Return [X, Y] of the center of cell containing provided text 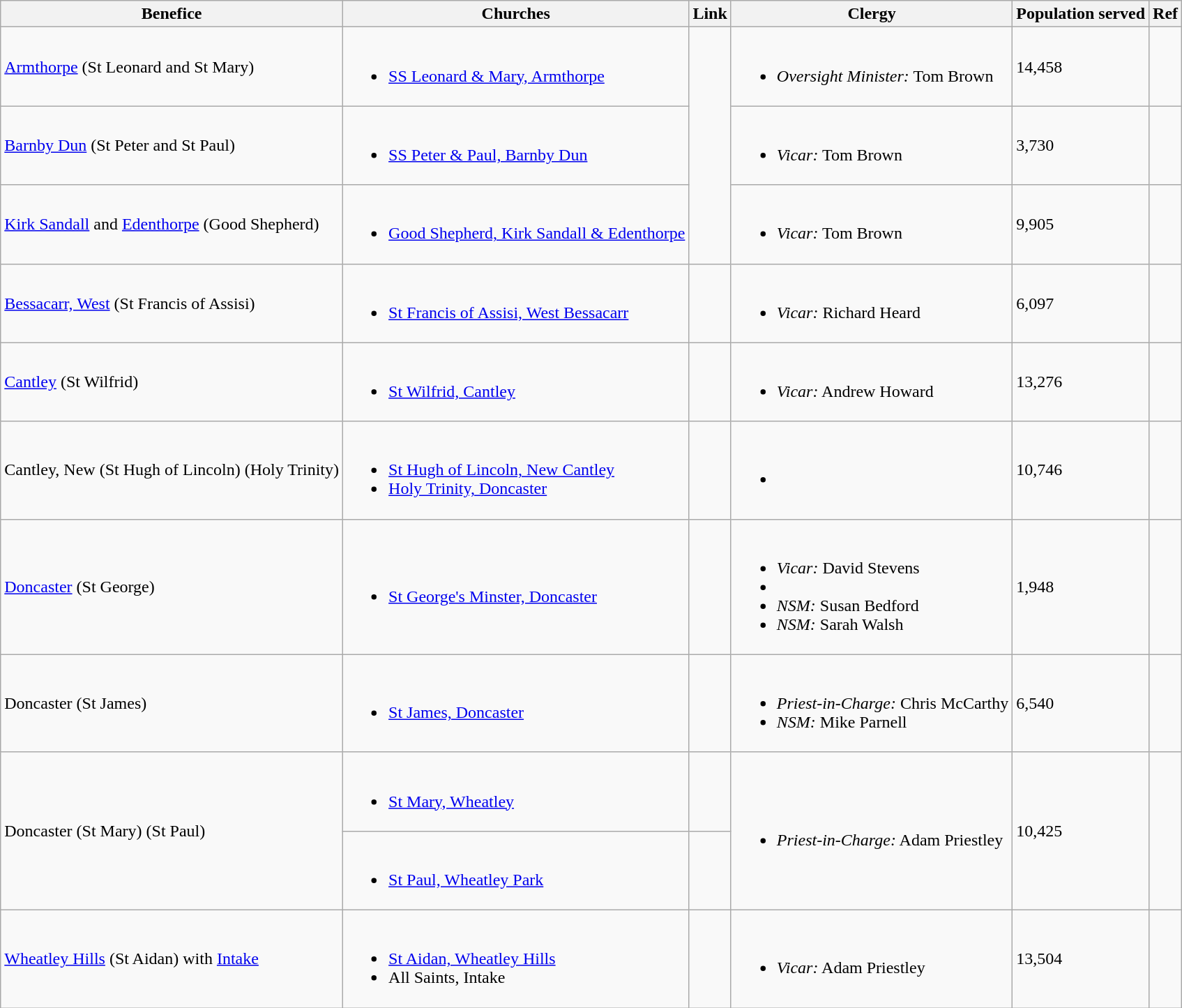
SS Peter & Paul, Barnby Dun [516, 145]
Doncaster (St Mary) (St Paul) [172, 831]
13,276 [1081, 382]
St Francis of Assisi, West Bessacarr [516, 303]
9,905 [1081, 225]
6,097 [1081, 303]
Cantley, New (St Hugh of Lincoln) (Holy Trinity) [172, 470]
Cantley (St Wilfrid) [172, 382]
Doncaster (St George) [172, 587]
St Paul, Wheatley Park [516, 871]
Benefice [172, 14]
St Wilfrid, Cantley [516, 382]
3,730 [1081, 145]
Wheatley Hills (St Aidan) with Intake [172, 958]
St James, Doncaster [516, 703]
1,948 [1081, 587]
Priest-in-Charge: Adam Priestley [872, 831]
Doncaster (St James) [172, 703]
St Hugh of Lincoln, New CantleyHoly Trinity, Doncaster [516, 470]
Vicar: David StevensNSM: Susan BedfordNSM: Sarah Walsh [872, 587]
St Aidan, Wheatley HillsAll Saints, Intake [516, 958]
Oversight Minister: Tom Brown [872, 67]
Bessacarr, West (St Francis of Assisi) [172, 303]
Vicar: Adam Priestley [872, 958]
Ref [1166, 14]
14,458 [1081, 67]
Good Shepherd, Kirk Sandall & Edenthorpe [516, 225]
SS Leonard & Mary, Armthorpe [516, 67]
Link [710, 14]
Vicar: Richard Heard [872, 303]
Barnby Dun (St Peter and St Paul) [172, 145]
Vicar: Andrew Howard [872, 382]
Population served [1081, 14]
Priest-in-Charge: Chris McCarthyNSM: Mike Parnell [872, 703]
St Mary, Wheatley [516, 791]
Churches [516, 14]
10,746 [1081, 470]
Armthorpe (St Leonard and St Mary) [172, 67]
Kirk Sandall and Edenthorpe (Good Shepherd) [172, 225]
6,540 [1081, 703]
Clergy [872, 14]
10,425 [1081, 831]
13,504 [1081, 958]
St George's Minster, Doncaster [516, 587]
